Search for the cell housing the specified text and yield its (X, Y) center coordinate. 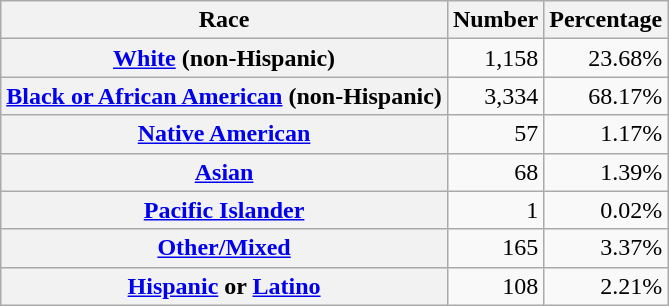
1.39% (606, 172)
68 (495, 172)
Number (495, 20)
Race (224, 20)
Hispanic or Latino (224, 286)
1,158 (495, 58)
165 (495, 248)
Black or African American (non-Hispanic) (224, 96)
White (non-Hispanic) (224, 58)
68.17% (606, 96)
2.21% (606, 286)
57 (495, 134)
3.37% (606, 248)
23.68% (606, 58)
Percentage (606, 20)
Other/Mixed (224, 248)
108 (495, 286)
0.02% (606, 210)
Asian (224, 172)
Pacific Islander (224, 210)
Native American (224, 134)
3,334 (495, 96)
1 (495, 210)
1.17% (606, 134)
